Detect which cell encompasses the target text, then output its [X, Y] center coordinate. 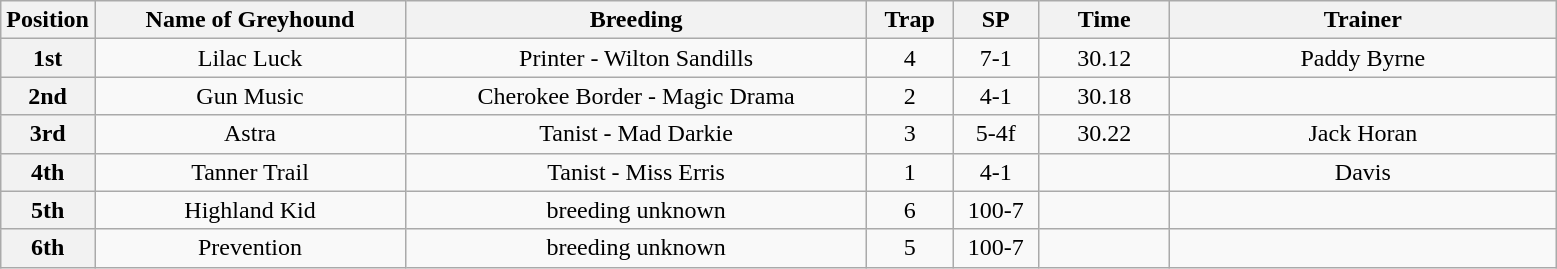
7-1 [996, 58]
5th [48, 210]
6th [48, 248]
Paddy Byrne [1363, 58]
Trainer [1363, 20]
30.18 [1104, 96]
Davis [1363, 172]
30.12 [1104, 58]
5-4f [996, 134]
2nd [48, 96]
Jack Horan [1363, 134]
6 [910, 210]
Highland Kid [250, 210]
Lilac Luck [250, 58]
Position [48, 20]
30.22 [1104, 134]
Gun Music [250, 96]
4 [910, 58]
2 [910, 96]
1st [48, 58]
Printer - Wilton Sandills [636, 58]
Tanist - Miss Erris [636, 172]
Cherokee Border - Magic Drama [636, 96]
5 [910, 248]
1 [910, 172]
SP [996, 20]
Tanner Trail [250, 172]
Prevention [250, 248]
4th [48, 172]
Trap [910, 20]
3rd [48, 134]
Breeding [636, 20]
3 [910, 134]
Astra [250, 134]
Tanist - Mad Darkie [636, 134]
Time [1104, 20]
Name of Greyhound [250, 20]
